Search for the cell housing the specified text and yield its (x, y) center coordinate. 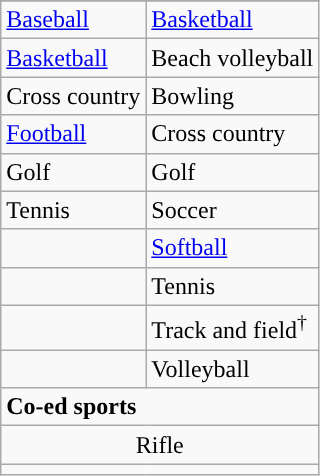
Co-ed sports (160, 407)
Soccer (232, 210)
Baseball (74, 20)
Football (74, 134)
Softball (232, 248)
Beach volleyball (232, 58)
Rifle (160, 445)
Volleyball (232, 369)
Track and field† (232, 328)
Bowling (232, 96)
